Search for the cell housing the specified text and yield its (X, Y) center coordinate. 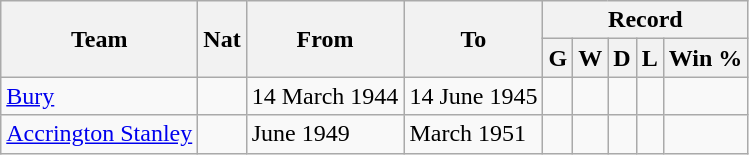
14 June 1945 (474, 96)
W (590, 58)
Bury (100, 96)
Record (646, 20)
L (650, 58)
Accrington Stanley (100, 134)
From (325, 39)
March 1951 (474, 134)
Nat (222, 39)
G (558, 58)
Win % (706, 58)
To (474, 39)
14 March 1944 (325, 96)
Team (100, 39)
D (622, 58)
June 1949 (325, 134)
